Provide the (X, Y) coordinate of the cell's center where the given text is located.  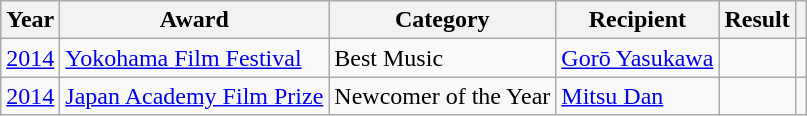
Award (194, 20)
Year (30, 20)
Recipient (638, 20)
Japan Academy Film Prize (194, 96)
Best Music (442, 58)
Result (757, 20)
Gorō Yasukawa (638, 58)
Category (442, 20)
Newcomer of the Year (442, 96)
Yokohama Film Festival (194, 58)
Mitsu Dan (638, 96)
